Search for the cell housing the specified text and yield its (x, y) center coordinate. 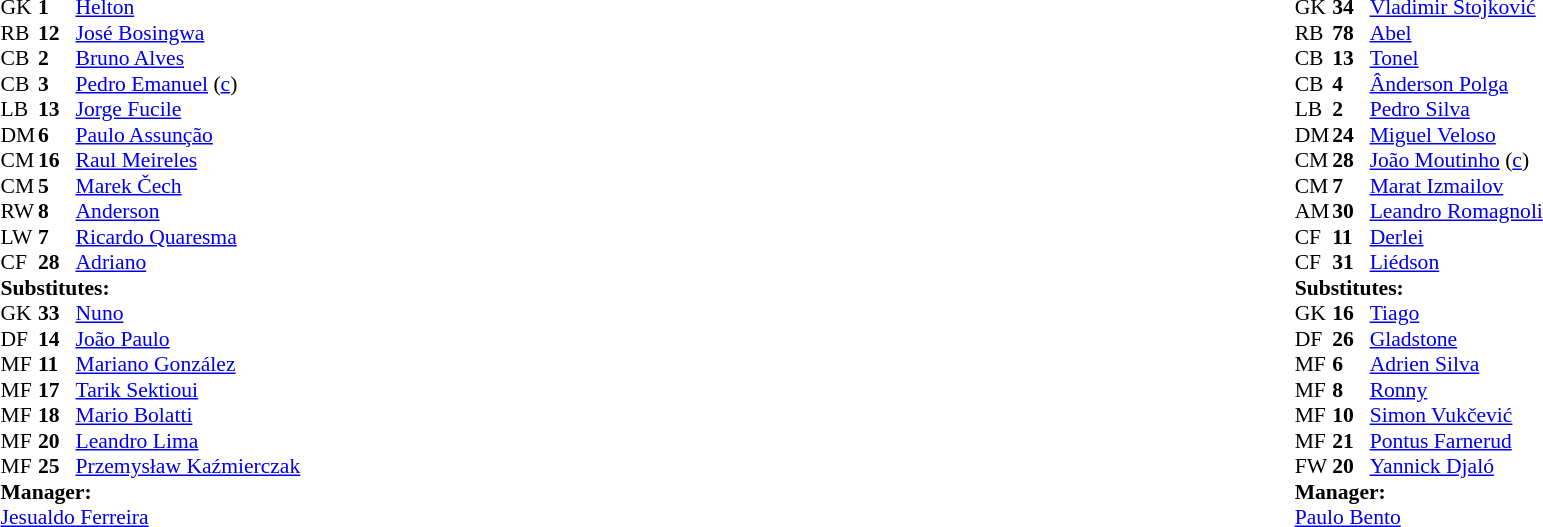
18 (57, 415)
Anderson (188, 211)
Miguel Veloso (1456, 135)
Ânderson Polga (1456, 84)
João Paulo (188, 339)
Ronny (1456, 390)
Simon Vukčević (1456, 415)
24 (1351, 135)
12 (57, 33)
21 (1351, 441)
Nuno (188, 313)
Paulo Assunção (188, 135)
10 (1351, 415)
Leandro Romagnoli (1456, 211)
Marek Čech (188, 186)
José Bosingwa (188, 33)
RW (19, 211)
Raul Meireles (188, 161)
Abel (1456, 33)
FW (1314, 467)
Pedro Silva (1456, 109)
4 (1351, 84)
Liédson (1456, 263)
14 (57, 339)
Ricardo Quaresma (188, 237)
Adrien Silva (1456, 365)
Yannick Djaló (1456, 467)
5 (57, 186)
Derlei (1456, 237)
17 (57, 390)
Tiago (1456, 313)
3 (57, 84)
AM (1314, 211)
Mariano González (188, 365)
Przemysław Kaźmierczak (188, 467)
Jorge Fucile (188, 109)
Bruno Alves (188, 59)
Adriano (188, 263)
31 (1351, 263)
Tarik Sektioui (188, 390)
26 (1351, 339)
LW (19, 237)
Mario Bolatti (188, 415)
Leandro Lima (188, 441)
Tonel (1456, 59)
João Moutinho (c) (1456, 161)
Gladstone (1456, 339)
Pedro Emanuel (c) (188, 84)
25 (57, 467)
30 (1351, 211)
78 (1351, 33)
Marat Izmailov (1456, 186)
Pontus Farnerud (1456, 441)
33 (57, 313)
